For the text-containing cell, return its midpoint in (x, y) coordinate format. 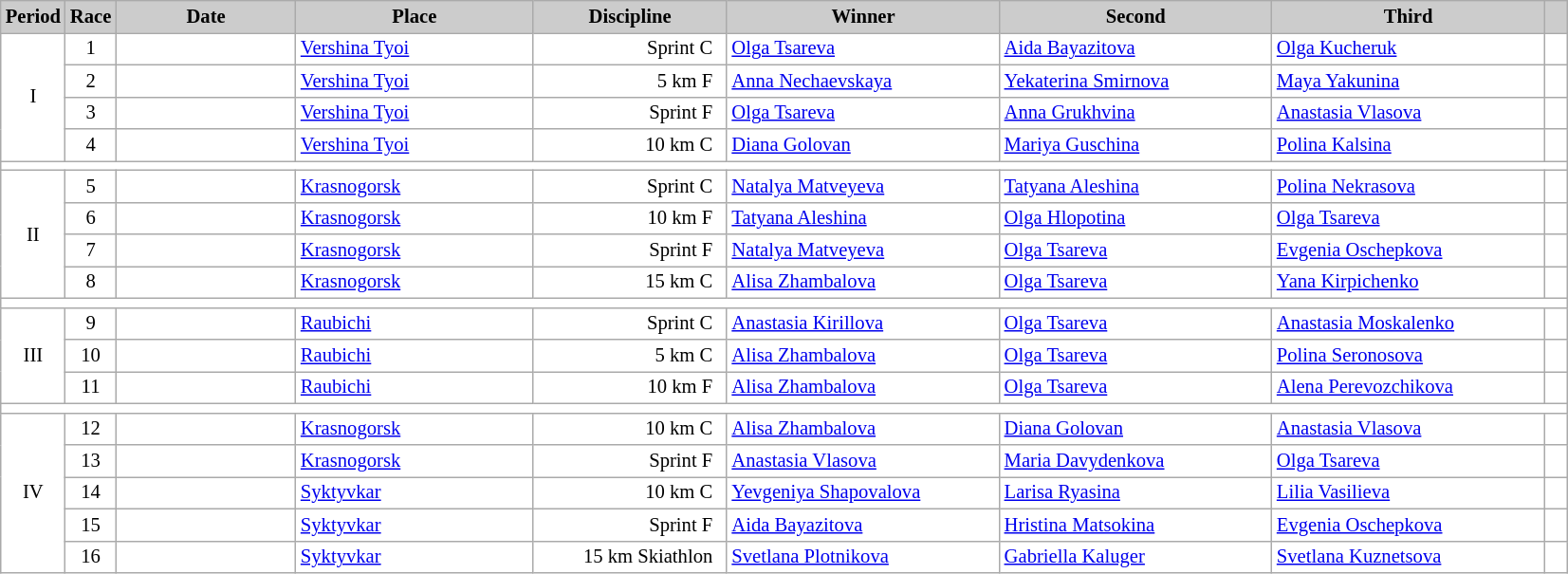
Place (415, 16)
II (33, 233)
16 (91, 557)
Second (1136, 16)
Svetlana Kuznetsova (1408, 557)
Gabriella Kaluger (1136, 557)
4 (91, 145)
Anna Grukhvina (1136, 113)
Anastasia Kirillova (863, 324)
I (33, 97)
Polina Kalsina (1408, 145)
Yevgeniya Shapovalova (863, 492)
Discipline (630, 16)
III (33, 355)
Yana Kirpichenko (1408, 282)
13 (91, 460)
Alena Perevozchikova (1408, 387)
Mariya Guschina (1136, 145)
Yekaterina Smirnova (1136, 81)
Winner (863, 16)
2 (91, 81)
7 (91, 250)
Anastasia Moskalenko (1408, 324)
1 (91, 48)
15 km C (630, 282)
6 (91, 218)
5 km C (630, 356)
Svetlana Plotnikova (863, 557)
Maya Yakunina (1408, 81)
9 (91, 324)
Maria Davydenkova (1136, 460)
5 km F (630, 81)
15 km Skiathlon (630, 557)
Third (1408, 16)
11 (91, 387)
5 (91, 186)
Date (206, 16)
Olga Kucheruk (1408, 48)
Race (91, 16)
Larisa Ryasina (1136, 492)
Hristina Matsokina (1136, 525)
15 (91, 525)
14 (91, 492)
Olga Hlopotina (1136, 218)
10 (91, 356)
Polina Seronosova (1408, 356)
Lilia Vasilieva (1408, 492)
Polina Nekrasova (1408, 186)
12 (91, 429)
Period (33, 16)
8 (91, 282)
3 (91, 113)
Anna Nechaevskaya (863, 81)
IV (33, 493)
